Provide the (X, Y) coordinate of the cell's center where the given text is located.  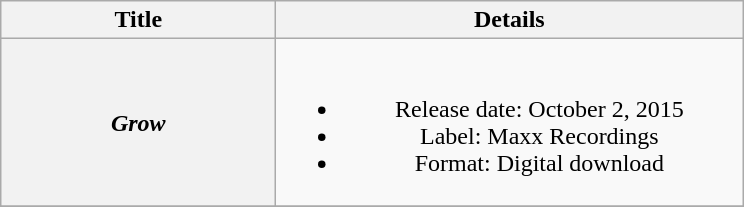
Details (510, 20)
Title (138, 20)
Release date: October 2, 2015Label: Maxx RecordingsFormat: Digital download (510, 122)
Grow (138, 122)
